Extract the (x, y) coordinate from the center of the cell holding the provided text.  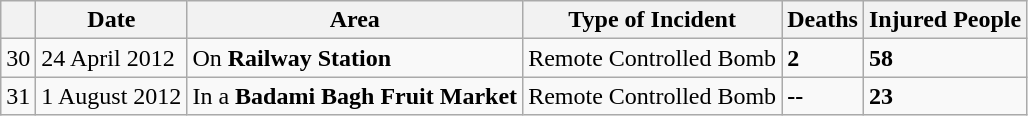
On Railway Station (355, 58)
1 August 2012 (112, 96)
30 (18, 58)
In a Badami Bagh Fruit Market (355, 96)
31 (18, 96)
-- (823, 96)
24 April 2012 (112, 58)
Area (355, 20)
Type of Incident (652, 20)
2 (823, 58)
Date (112, 20)
23 (944, 96)
Injured People (944, 20)
58 (944, 58)
Deaths (823, 20)
